Pinpoint the cell where the given text exists, returning its (x, y) midpoint coordinate. 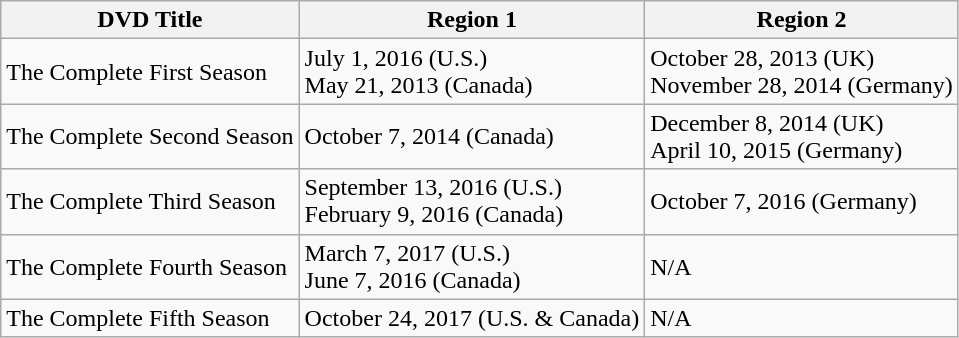
October 7, 2014 (Canada) (472, 136)
The Complete Third Season (150, 202)
October 28, 2013 (UK)November 28, 2014 (Germany) (802, 72)
The Complete Fourth Season (150, 266)
DVD Title (150, 20)
Region 2 (802, 20)
The Complete Fifth Season (150, 318)
July 1, 2016 (U.S.)May 21, 2013 (Canada) (472, 72)
October 24, 2017 (U.S. & Canada) (472, 318)
March 7, 2017 (U.S.)June 7, 2016 (Canada) (472, 266)
December 8, 2014 (UK)April 10, 2015 (Germany) (802, 136)
The Complete First Season (150, 72)
October 7, 2016 (Germany) (802, 202)
Region 1 (472, 20)
The Complete Second Season (150, 136)
September 13, 2016 (U.S.)February 9, 2016 (Canada) (472, 202)
